Output the (x, y) coordinate of the center of the cell containing the given text.  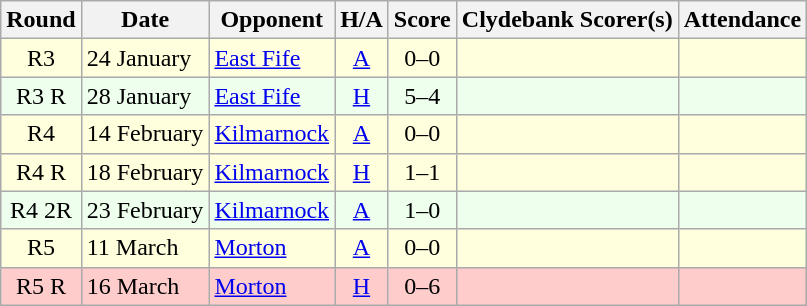
Opponent (272, 20)
16 March (145, 286)
Attendance (742, 20)
H/A (362, 20)
Date (145, 20)
R5 R (41, 286)
R4 (41, 134)
0–6 (422, 286)
Score (422, 20)
1–1 (422, 172)
R4 R (41, 172)
14 February (145, 134)
R3 (41, 58)
R3 R (41, 96)
Round (41, 20)
R5 (41, 248)
11 March (145, 248)
24 January (145, 58)
R4 2R (41, 210)
Clydebank Scorer(s) (567, 20)
23 February (145, 210)
18 February (145, 172)
5–4 (422, 96)
1–0 (422, 210)
28 January (145, 96)
